Determine the (X, Y) coordinate at the center of the cell enclosing the given text.  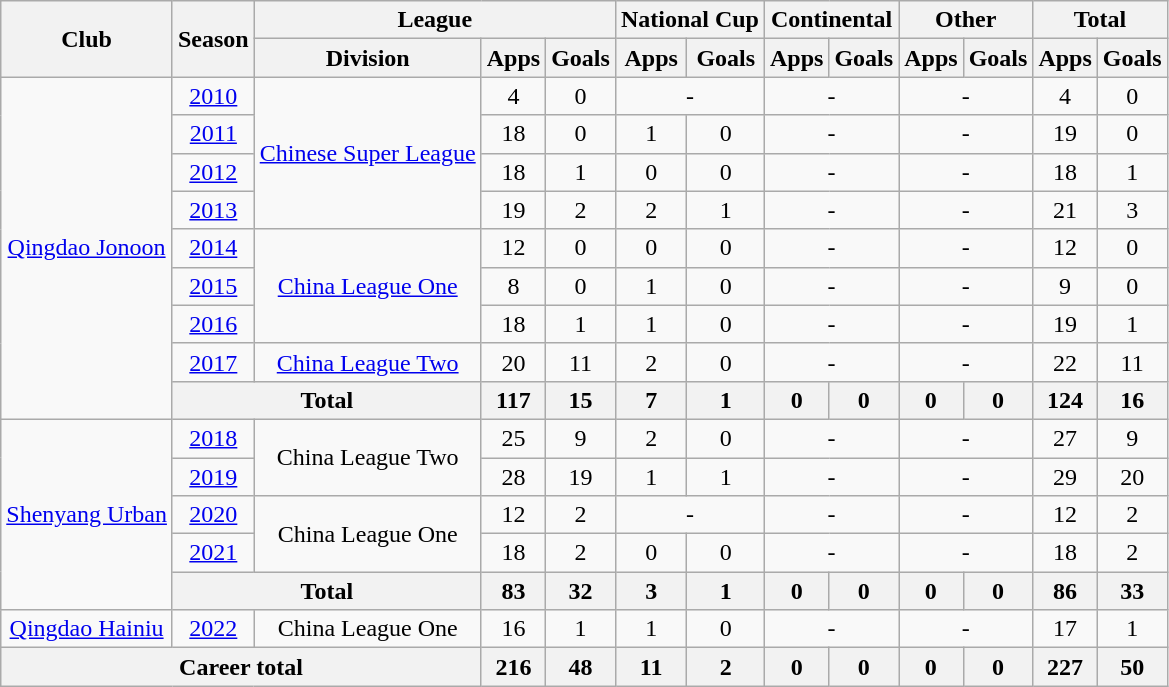
50 (1132, 667)
2012 (213, 172)
86 (1065, 591)
Club (87, 39)
2015 (213, 286)
117 (513, 400)
216 (513, 667)
2011 (213, 134)
124 (1065, 400)
2021 (213, 553)
Continental (831, 20)
7 (651, 400)
Chinese Super League (368, 153)
2016 (213, 324)
32 (581, 591)
Qingdao Hainiu (87, 629)
27 (1065, 438)
22 (1065, 362)
8 (513, 286)
2010 (213, 96)
Career total (241, 667)
2014 (213, 248)
15 (581, 400)
Division (368, 58)
25 (513, 438)
48 (581, 667)
83 (513, 591)
28 (513, 477)
National Cup (690, 20)
21 (1065, 210)
Other (966, 20)
2017 (213, 362)
2019 (213, 477)
2020 (213, 515)
227 (1065, 667)
Season (213, 39)
Shenyang Urban (87, 514)
League (434, 20)
2013 (213, 210)
Qingdao Jonoon (87, 248)
2022 (213, 629)
33 (1132, 591)
29 (1065, 477)
2018 (213, 438)
17 (1065, 629)
